Provide the (x, y) coordinate of the cell's center where the given text is located.  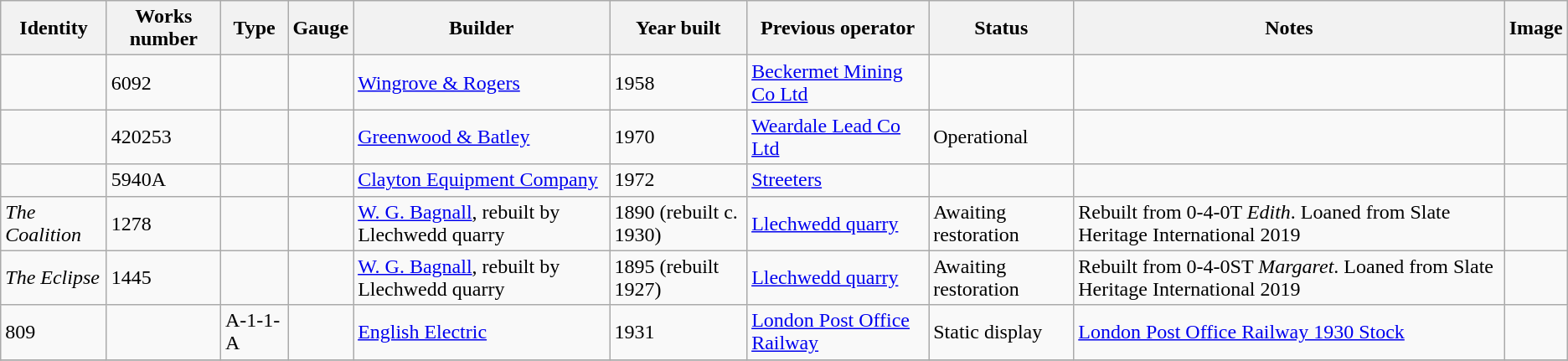
The Eclipse (54, 278)
Previous operator (838, 28)
5940A (163, 180)
1972 (678, 180)
Operational (1002, 137)
1931 (678, 332)
Beckermet Mining Co Ltd (838, 82)
Wingrove & Rogers (482, 82)
1890 (rebuilt c. 1930) (678, 223)
English Electric (482, 332)
Notes (1289, 28)
A-1-1-A (254, 332)
London Post Office Railway (838, 332)
Rebuilt from 0-4-0ST Margaret. Loaned from Slate Heritage International 2019 (1289, 278)
Clayton Equipment Company (482, 180)
Gauge (321, 28)
Year built (678, 28)
1958 (678, 82)
Greenwood & Batley (482, 137)
420253 (163, 137)
The Coalition (54, 223)
Streeters (838, 180)
809 (54, 332)
1445 (163, 278)
Status (1002, 28)
Type (254, 28)
6092 (163, 82)
London Post Office Railway 1930 Stock (1289, 332)
Static display (1002, 332)
Builder (482, 28)
Works number (163, 28)
1970 (678, 137)
1278 (163, 223)
Image (1536, 28)
1895 (rebuilt 1927) (678, 278)
Rebuilt from 0-4-0T Edith. Loaned from Slate Heritage International 2019 (1289, 223)
Weardale Lead Co Ltd (838, 137)
Identity (54, 28)
